Search for the cell housing the specified text and yield its [x, y] center coordinate. 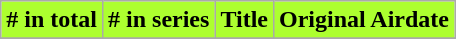
# in total [52, 20]
Title [244, 20]
# in series [158, 20]
Original Airdate [364, 20]
